Determine the (x, y) coordinate at the center of the cell enclosing the given text.  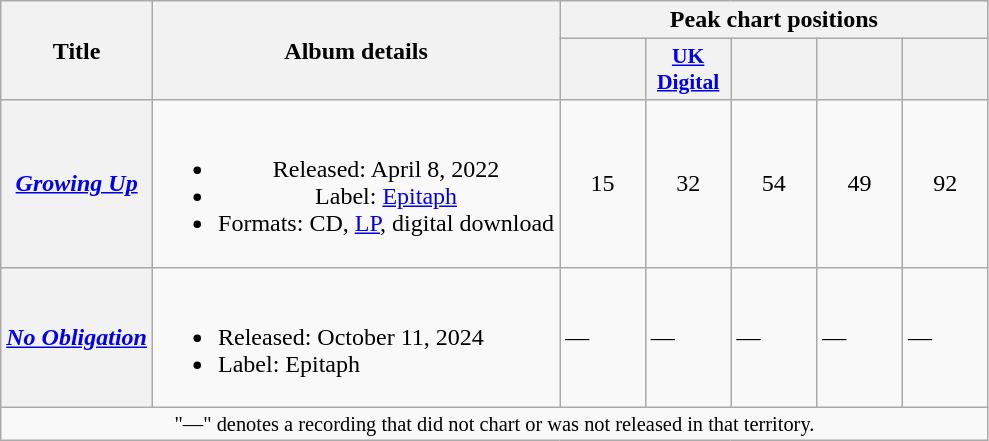
Released: October 11, 2024Label: Epitaph (356, 337)
Peak chart positions (774, 20)
Growing Up (77, 184)
Title (77, 50)
"—" denotes a recording that did not chart or was not released in that territory. (494, 424)
32 (688, 184)
UKDigital (688, 70)
54 (774, 184)
15 (603, 184)
Released: April 8, 2022Label: EpitaphFormats: CD, LP, digital download (356, 184)
No Obligation (77, 337)
92 (945, 184)
49 (860, 184)
Album details (356, 50)
